For the text-containing cell, return its midpoint in [x, y] coordinate format. 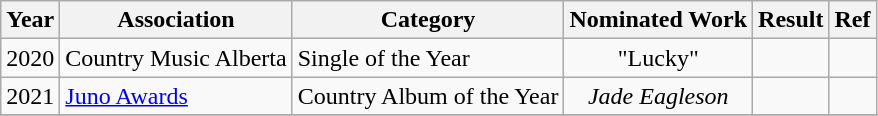
Year [30, 20]
2020 [30, 58]
"Lucky" [658, 58]
Single of the Year [428, 58]
Nominated Work [658, 20]
Association [176, 20]
Result [791, 20]
2021 [30, 96]
Country Music Alberta [176, 58]
Category [428, 20]
Juno Awards [176, 96]
Ref [852, 20]
Jade Eagleson [658, 96]
Country Album of the Year [428, 96]
